Locate the cell with the specified text and output its [X, Y] center coordinate. 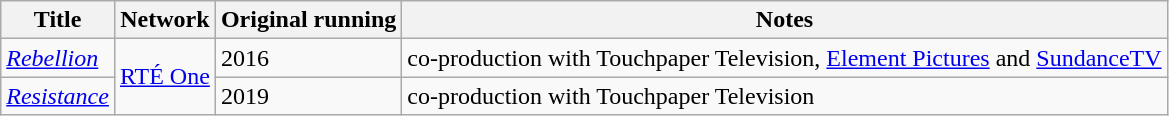
Original running [308, 20]
Notes [784, 20]
co-production with Touchpaper Television, Element Pictures and SundanceTV [784, 58]
2019 [308, 96]
co-production with Touchpaper Television [784, 96]
Network [164, 20]
2016 [308, 58]
Title [58, 20]
Rebellion [58, 58]
Resistance [58, 96]
RTÉ One [164, 77]
